Output the (X, Y) coordinate of the center of the cell containing the given text.  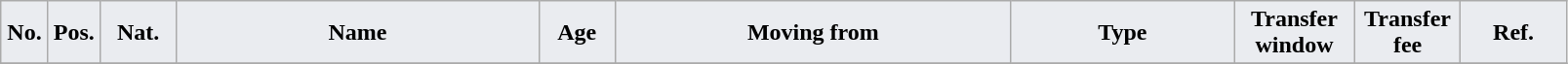
Age (578, 33)
Νο. (25, 33)
Transfer fee (1407, 33)
Pos. (74, 33)
Transfer window (1295, 33)
Type (1122, 33)
Ref. (1514, 33)
Name (357, 33)
Moving from (814, 33)
Nat. (139, 33)
